Extract the [x, y] coordinate from the center of the cell holding the provided text.  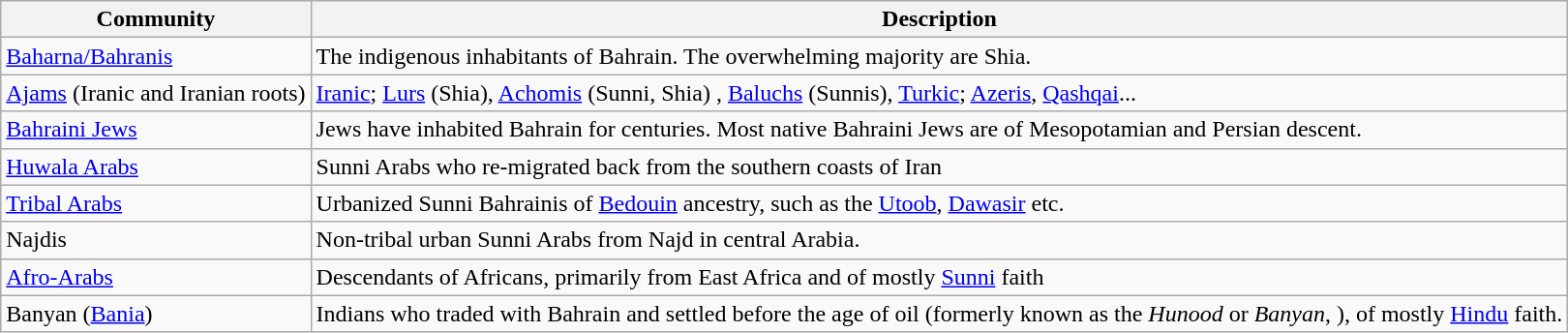
Descendants of Africans, primarily from East Africa and of mostly Sunni faith [939, 277]
Description [939, 19]
Urbanized Sunni Bahrainis of Bedouin ancestry, such as the Utoob, Dawasir etc. [939, 203]
Banyan (Bania) [156, 314]
Baharna/Bahranis [156, 56]
Iranic; Lurs (Shia), Achomis (Sunni, Shia) , Baluchs (Sunnis), Turkic; Azeris, Qashqai... [939, 93]
Tribal Arabs [156, 203]
Jews have inhabited Bahrain for centuries. Most native Bahraini Jews are of Mesopotamian and Persian descent. [939, 130]
Community [156, 19]
Ajams (Iranic and Iranian roots) [156, 93]
Sunni Arabs who re-migrated back from the southern coasts of Iran [939, 166]
Bahraini Jews [156, 130]
Non-tribal urban Sunni Arabs from Najd in central Arabia. [939, 240]
Najdis [156, 240]
Afro-Arabs [156, 277]
Huwala Arabs [156, 166]
Indians who traded with Bahrain and settled before the age of oil (formerly known as the Hunood or Banyan, ), of mostly Hindu faith. [939, 314]
The indigenous inhabitants of Bahrain. The overwhelming majority are Shia. [939, 56]
